Provide the (X, Y) coordinate of the cell's center where the given text is located.  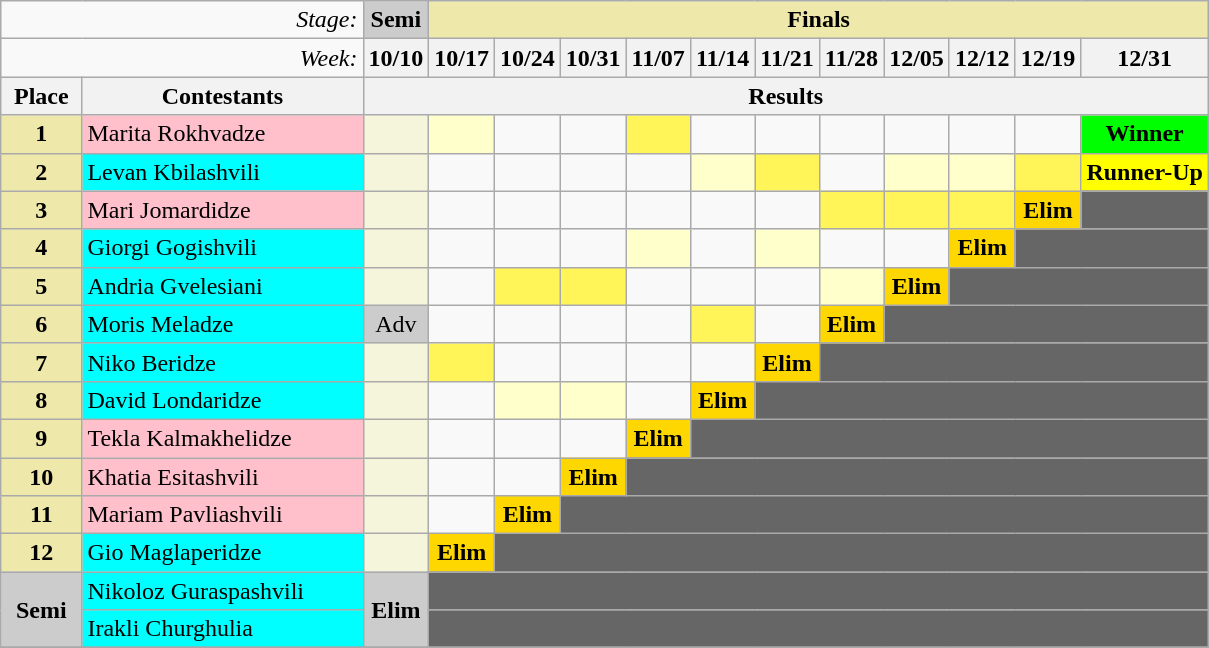
Contestants (222, 96)
9 (42, 438)
Tekla Kalmakhelidze (222, 438)
Place (42, 96)
Runner-Up (1145, 172)
Finals (819, 20)
10/17 (462, 58)
Mariam Pavliashvili (222, 515)
10/31 (593, 58)
11/28 (851, 58)
Andria Gvelesiani (222, 286)
8 (42, 400)
1 (42, 134)
12/05 (917, 58)
11 (42, 515)
3 (42, 210)
10 (42, 477)
12/12 (982, 58)
4 (42, 248)
2 (42, 172)
Results (786, 96)
Niko Beridze (222, 362)
Stage: (182, 20)
Winner (1145, 134)
5 (42, 286)
Levan Kbilashvili (222, 172)
Week: (182, 58)
Marita Rokhvadze (222, 134)
11/07 (658, 58)
Moris Meladze (222, 324)
11/14 (722, 58)
David Londaridze (222, 400)
Giorgi Gogishvili (222, 248)
6 (42, 324)
Nikoloz Guraspashvili (222, 591)
10/24 (528, 58)
7 (42, 362)
10/10 (396, 58)
12/19 (1048, 58)
12 (42, 553)
Mari Jomardidze (222, 210)
Irakli Churghulia (222, 629)
11/21 (787, 58)
Gio Maglaperidze (222, 553)
Adv (396, 324)
12/31 (1145, 58)
Khatia Esitashvili (222, 477)
